Detect which cell encompasses the target text, then output its [x, y] center coordinate. 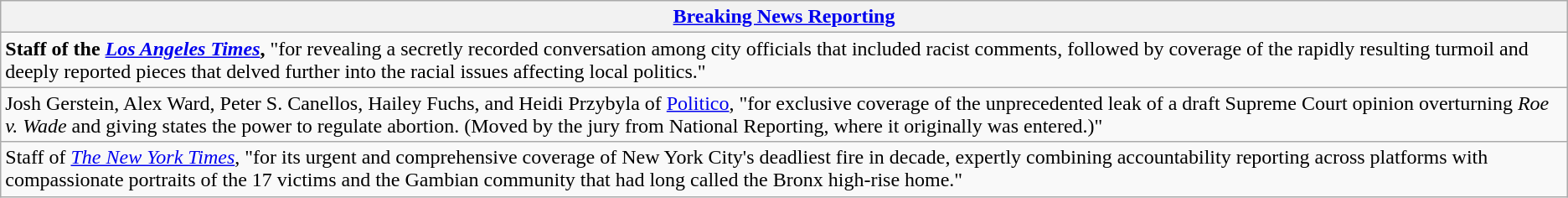
Breaking News Reporting [784, 17]
